Provide the [X, Y] coordinate of the cell's center where the given text is located.  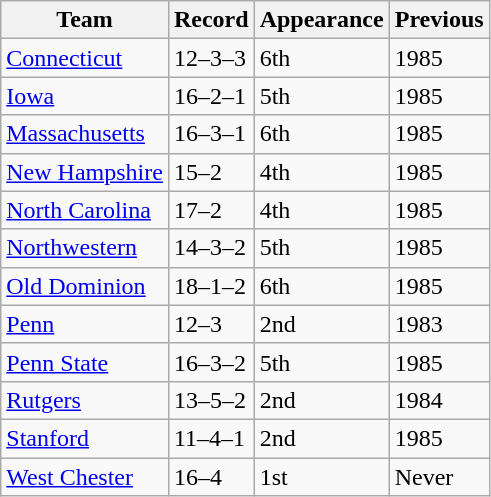
11–4–1 [211, 438]
12–3 [211, 324]
Penn State [85, 362]
14–3–2 [211, 248]
18–1–2 [211, 286]
15–2 [211, 172]
16–4 [211, 477]
Connecticut [85, 58]
12–3–3 [211, 58]
13–5–2 [211, 400]
West Chester [85, 477]
1983 [439, 324]
Old Dominion [85, 286]
Appearance [322, 20]
Team [85, 20]
Northwestern [85, 248]
1st [322, 477]
New Hampshire [85, 172]
Never [439, 477]
North Carolina [85, 210]
Record [211, 20]
Massachusetts [85, 134]
Stanford [85, 438]
16–3–1 [211, 134]
Previous [439, 20]
16–2–1 [211, 96]
Iowa [85, 96]
Penn [85, 324]
1984 [439, 400]
16–3–2 [211, 362]
17–2 [211, 210]
Rutgers [85, 400]
